Detect which cell encompasses the target text, then output its (X, Y) center coordinate. 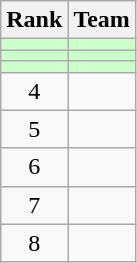
5 (34, 129)
Team (102, 20)
7 (34, 205)
Rank (34, 20)
4 (34, 91)
8 (34, 243)
6 (34, 167)
